Return the (x, y) coordinate for the center point of the cell that contains the specified text.  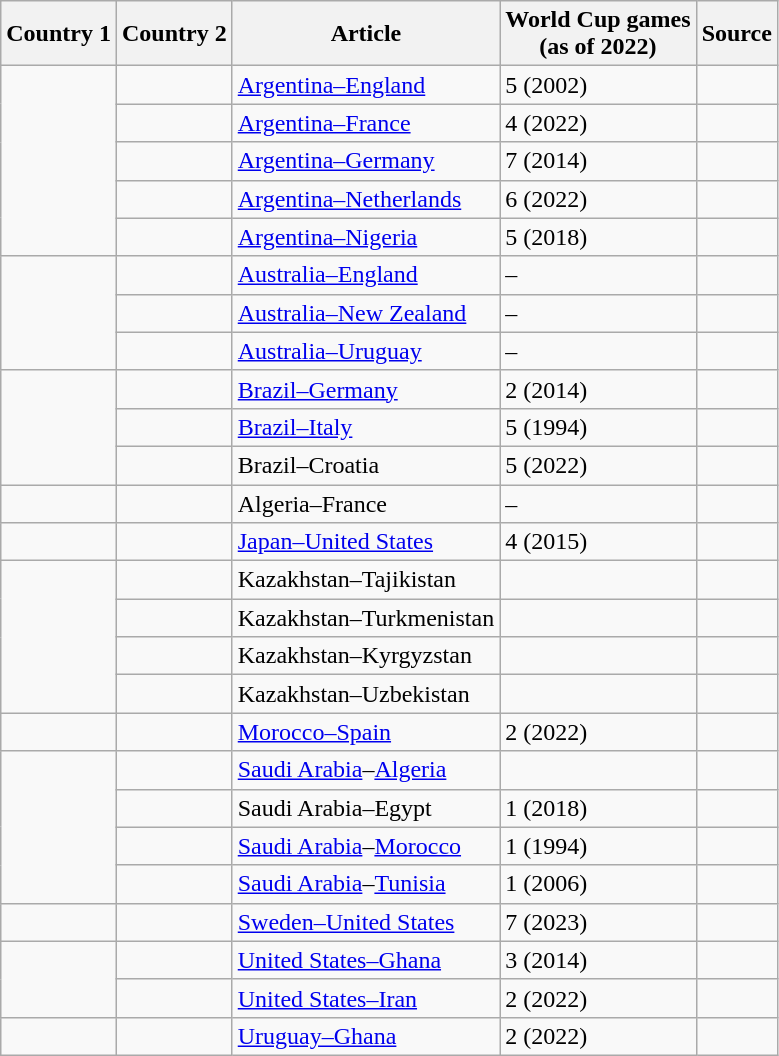
United States–Iran (366, 998)
Kazakhstan–Tajikistan (366, 580)
4 (2022) (598, 123)
Sweden–United States (366, 922)
5 (2018) (598, 237)
United States–Ghana (366, 960)
3 (2014) (598, 960)
Algeria–France (366, 503)
Saudi Arabia–Algeria (366, 770)
Saudi Arabia–Morocco (366, 846)
1 (2006) (598, 884)
Argentina–France (366, 123)
1 (1994) (598, 846)
Brazil–Italy (366, 427)
Argentina–Germany (366, 161)
Source (736, 34)
Morocco–Spain (366, 732)
5 (2022) (598, 465)
Japan–United States (366, 542)
Argentina–England (366, 85)
7 (2014) (598, 161)
Country 2 (174, 34)
2 (2014) (598, 389)
Argentina–Nigeria (366, 237)
Kazakhstan–Turkmenistan (366, 618)
7 (2023) (598, 922)
Uruguay–Ghana (366, 1036)
Argentina–Netherlands (366, 199)
Brazil–Croatia (366, 465)
Article (366, 34)
World Cup games(as of 2022) (598, 34)
Brazil–Germany (366, 389)
5 (1994) (598, 427)
Australia–New Zealand (366, 313)
Saudi Arabia–Egypt (366, 808)
6 (2022) (598, 199)
Australia–England (366, 275)
5 (2002) (598, 85)
Kazakhstan–Kyrgyzstan (366, 656)
Country 1 (59, 34)
Kazakhstan–Uzbekistan (366, 694)
1 (2018) (598, 808)
4 (2015) (598, 542)
Australia–Uruguay (366, 351)
Saudi Arabia–Tunisia (366, 884)
